Determine the [X, Y] coordinate at the center of the cell enclosing the given text.  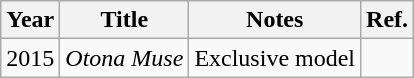
Otona Muse [124, 58]
Title [124, 20]
Exclusive model [275, 58]
2015 [30, 58]
Notes [275, 20]
Year [30, 20]
Ref. [388, 20]
